Detect which cell encompasses the target text, then output its [X, Y] center coordinate. 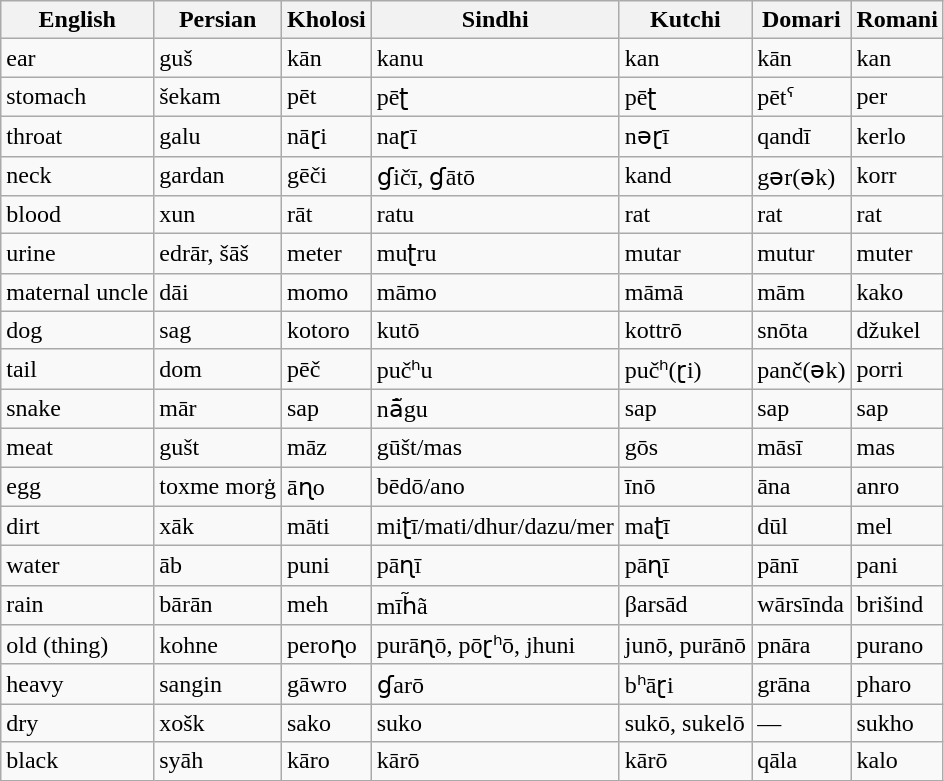
dog [78, 330]
māmo [495, 292]
kalo [897, 761]
dāi [218, 292]
galu [218, 136]
dirt [78, 526]
gušt [218, 447]
ratu [495, 215]
bʰāɽi [685, 684]
pučʰu [495, 369]
korr [897, 176]
ear [78, 58]
sukō, sukelō [685, 723]
pānī [802, 566]
māsī [802, 447]
mutar [685, 254]
gāwro [326, 684]
ɠičī, ɠātō [495, 176]
kāro [326, 761]
purāɳō, pōɽʰō, jhuni [495, 645]
English [78, 20]
wārsīnda [802, 605]
miʈī/mati/dhur/dazu/mer [495, 526]
maternal uncle [78, 292]
naɽī [495, 136]
meat [78, 447]
snake [78, 409]
junō, purānō [685, 645]
peroɳo [326, 645]
rāt [326, 215]
gūšt/mas [495, 447]
āna [802, 486]
syāh [218, 761]
egg [78, 486]
neck [78, 176]
nəɽī [685, 136]
urine [78, 254]
panč(ək) [802, 369]
kottrō [685, 330]
suko [495, 723]
momo [326, 292]
kutō [495, 330]
throat [78, 136]
qāla [802, 761]
mel [897, 526]
xāk [218, 526]
sukho [897, 723]
pharo [897, 684]
blood [78, 215]
Romani [897, 20]
māz [326, 447]
kotoro [326, 330]
water [78, 566]
xun [218, 215]
muʈru [495, 254]
sag [218, 330]
Domari [802, 20]
βarsād [685, 605]
gōs [685, 447]
per [897, 97]
toxme morġ [218, 486]
bārān [218, 605]
puni [326, 566]
pani [897, 566]
āɳo [326, 486]
mutur [802, 254]
gēči [326, 176]
mas [897, 447]
gardan [218, 176]
dom [218, 369]
grāna [802, 684]
pučʰ(ɽi) [685, 369]
mār [218, 409]
kand [685, 176]
pēt [326, 97]
Sindhi [495, 20]
Persian [218, 20]
tail [78, 369]
pēč [326, 369]
dry [78, 723]
— [802, 723]
īnō [685, 486]
qandī [802, 136]
purano [897, 645]
gər(ək) [802, 176]
nā̃gu [495, 409]
mīh̃ã [495, 605]
old (thing) [78, 645]
brišind [897, 605]
meh [326, 605]
kanu [495, 58]
sangin [218, 684]
muter [897, 254]
anro [897, 486]
snōta [802, 330]
xošk [218, 723]
kohne [218, 645]
black [78, 761]
māmā [685, 292]
nāɽi [326, 136]
māti [326, 526]
ɠarō [495, 684]
sako [326, 723]
guš [218, 58]
mām [802, 292]
porri [897, 369]
pnāra [802, 645]
maʈī [685, 526]
edrār, šāš [218, 254]
pētˤ [802, 97]
džukel [897, 330]
meter [326, 254]
heavy [78, 684]
rain [78, 605]
šekam [218, 97]
āb [218, 566]
Kutchi [685, 20]
Kholosi [326, 20]
bēdō/ano [495, 486]
dūl [802, 526]
kerlo [897, 136]
kako [897, 292]
stomach [78, 97]
